Identify which cell holds the provided text, then report its (X, Y) central coordinate. 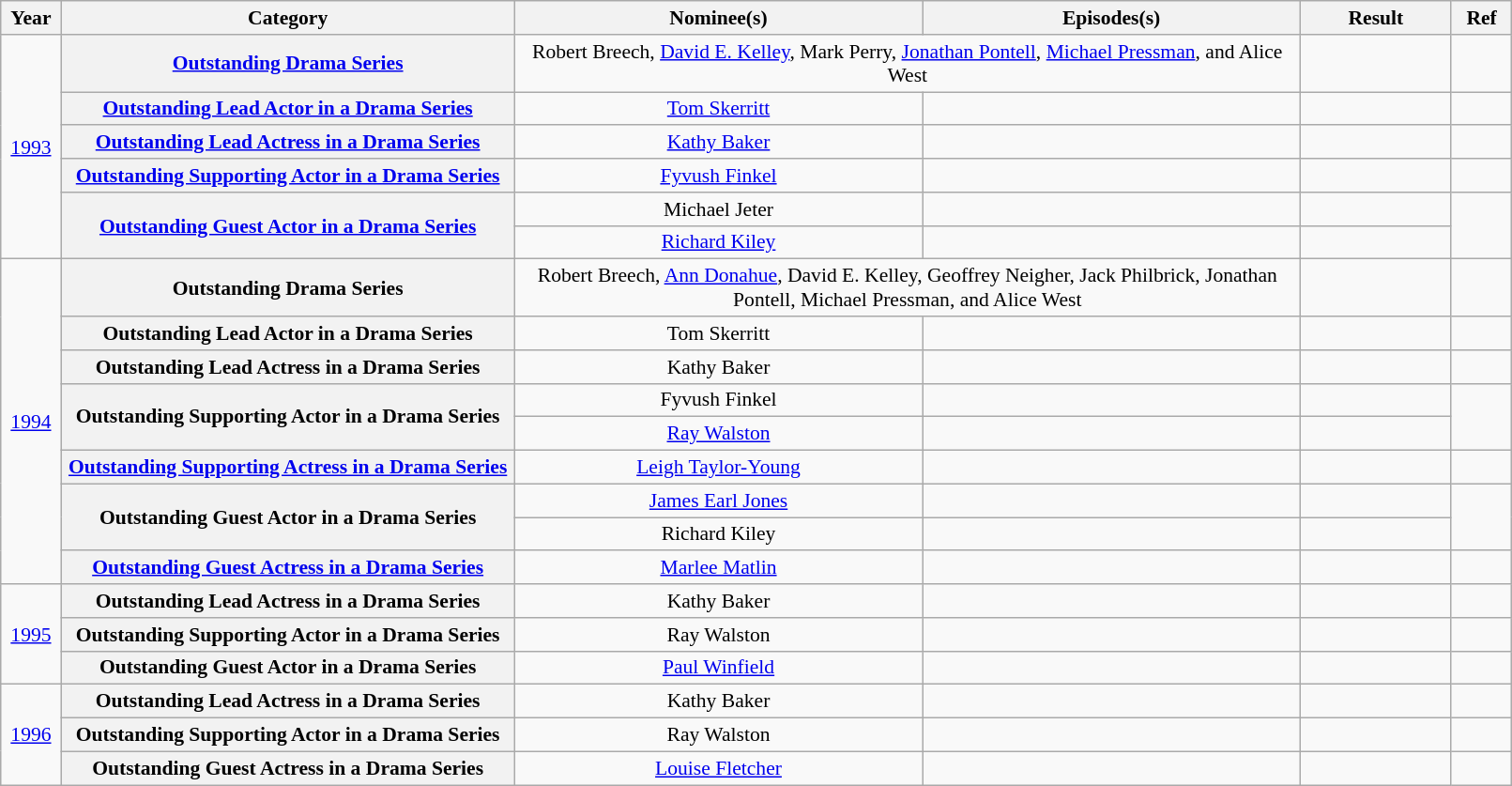
1993 (31, 146)
Paul Winfield (719, 668)
1994 (31, 422)
Michael Jeter (719, 209)
1995 (31, 635)
Result (1376, 18)
Louise Fletcher (719, 768)
Nominee(s) (719, 18)
Year (31, 18)
Robert Breech, David E. Kelley, Mark Perry, Jonathan Pontell, Michael Pressman, and Alice West (907, 64)
Ref (1481, 18)
Leigh Taylor-Young (719, 468)
James Earl Jones (719, 501)
1996 (31, 734)
Robert Breech, Ann Donahue, David E. Kelley, Geoffrey Neigher, Jack Philbrick, Jonathan Pontell, Michael Pressman, and Alice West (907, 287)
Marlee Matlin (719, 568)
Outstanding Supporting Actress in a Drama Series (287, 468)
Episodes(s) (1111, 18)
Category (287, 18)
